Return the [x, y] coordinate for the center point of the cell that contains the specified text.  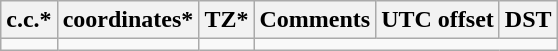
Comments [315, 20]
c.c.* [29, 20]
coordinates* [128, 20]
UTC offset [438, 20]
DST [528, 20]
TZ* [226, 20]
